Identify which cell holds the provided text, then report its [X, Y] central coordinate. 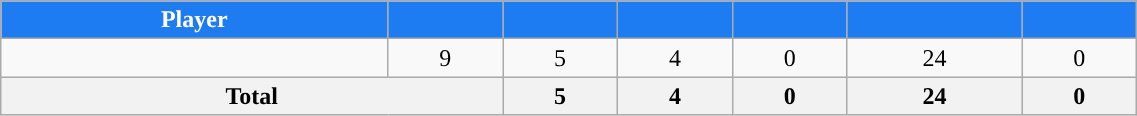
Total [252, 96]
9 [446, 58]
Player [194, 20]
